Identify which cell holds the provided text, then report its [x, y] central coordinate. 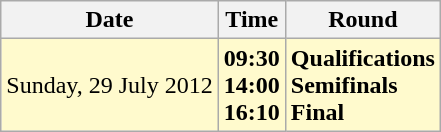
Round [362, 20]
Sunday, 29 July 2012 [110, 85]
Time [252, 20]
Date [110, 20]
09:3014:0016:10 [252, 85]
QualificationsSemifinalsFinal [362, 85]
